Output the (x, y) coordinate of the center of the cell containing the given text.  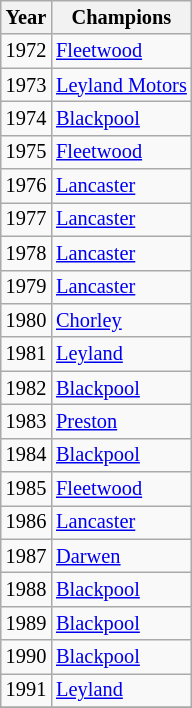
1978 (26, 253)
1976 (26, 186)
Year (26, 17)
1975 (26, 152)
1980 (26, 320)
1986 (26, 522)
1987 (26, 556)
1981 (26, 354)
Leyland Motors (121, 85)
1972 (26, 51)
Darwen (121, 556)
1974 (26, 118)
1977 (26, 219)
Champions (121, 17)
1991 (26, 690)
Preston (121, 421)
1979 (26, 287)
1990 (26, 657)
1988 (26, 589)
1973 (26, 85)
1985 (26, 489)
1983 (26, 421)
1982 (26, 388)
1989 (26, 623)
Chorley (121, 320)
1984 (26, 455)
